For the text-containing cell, return its midpoint in (x, y) coordinate format. 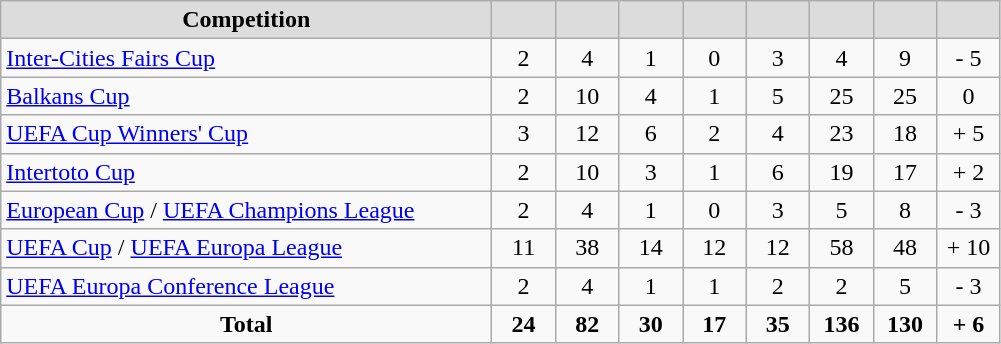
9 (905, 58)
136 (842, 324)
48 (905, 248)
19 (842, 172)
Total (246, 324)
UEFA Cup Winners' Cup (246, 134)
+ 5 (969, 134)
11 (524, 248)
58 (842, 248)
UEFA Cup / UEFA Europa League (246, 248)
European Cup / UEFA Champions League (246, 210)
24 (524, 324)
130 (905, 324)
- 5 (969, 58)
Intertoto Cup (246, 172)
14 (651, 248)
30 (651, 324)
23 (842, 134)
Balkans Cup (246, 96)
+ 10 (969, 248)
Competition (246, 20)
Inter-Cities Fairs Cup (246, 58)
82 (587, 324)
UEFA Europa Conference League (246, 286)
8 (905, 210)
+ 6 (969, 324)
18 (905, 134)
35 (778, 324)
38 (587, 248)
+ 2 (969, 172)
